Return [X, Y] of the center of cell containing provided text 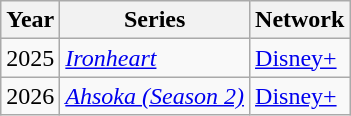
Ironheart [155, 58]
Network [300, 20]
2026 [30, 96]
Ahsoka (Season 2) [155, 96]
Series [155, 20]
2025 [30, 58]
Year [30, 20]
